Return (X, Y) of the center of cell containing provided text 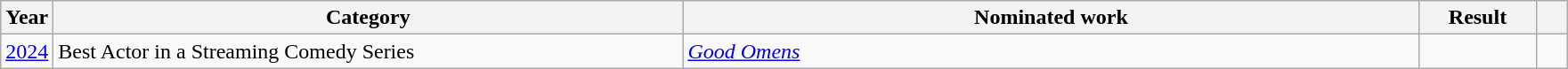
Nominated work (1051, 18)
Category (369, 18)
Good Omens (1051, 51)
2024 (27, 51)
Result (1478, 18)
Best Actor in a Streaming Comedy Series (369, 51)
Year (27, 18)
